Identify which cell holds the provided text, then report its (X, Y) central coordinate. 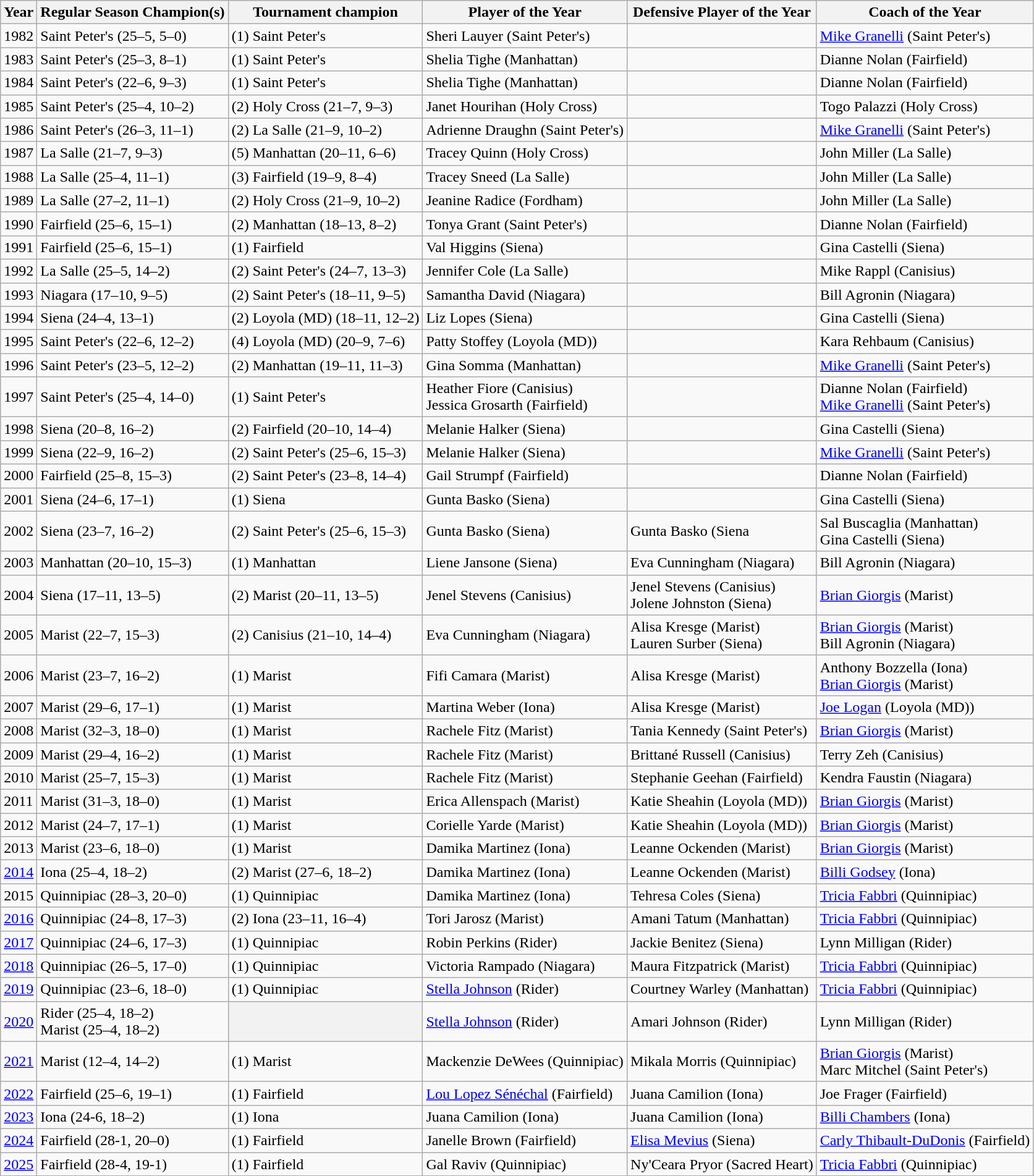
1987 (19, 153)
2009 (19, 755)
2017 (19, 942)
Brittané Russell (Canisius) (722, 755)
Marist (25–7, 15–3) (132, 778)
2011 (19, 802)
Siena (24–6, 17–1) (132, 499)
Jackie Benitez (Siena) (722, 942)
Marist (32–3, 18–0) (132, 730)
Siena (23–7, 16–2) (132, 531)
Marist (29–6, 17–1) (132, 707)
Brian Giorgis (Marist) Marc Mitchel (Saint Peter's) (925, 1062)
Marist (12–4, 14–2) (132, 1062)
Quinnipiac (24–6, 17–3) (132, 942)
(5) Manhattan (20–11, 6–6) (325, 153)
(2) Marist (27–6, 18–2) (325, 872)
La Salle (27–2, 11–1) (132, 200)
2007 (19, 707)
Mike Rappl (Canisius) (925, 271)
Heather Fiore (Canisius)Jessica Grosarth (Fairfield) (525, 397)
Saint Peter's (23–5, 12–2) (132, 365)
Fifi Camara (Marist) (525, 675)
2014 (19, 872)
2025 (19, 1164)
Saint Peter's (25–5, 5–0) (132, 36)
Year (19, 12)
Quinnipiac (23–6, 18–0) (132, 989)
(2) La Salle (21–9, 10–2) (325, 130)
Courtney Warley (Manhattan) (722, 989)
Tehresa Coles (Siena) (722, 895)
Niagara (17–10, 9–5) (132, 295)
Saint Peter's (25–4, 14–0) (132, 397)
2022 (19, 1093)
1985 (19, 106)
1988 (19, 177)
Saint Peter's (22–6, 9–3) (132, 83)
Janelle Brown (Fairfield) (525, 1140)
Billi Godsey (Iona) (925, 872)
1998 (19, 429)
1995 (19, 342)
2000 (19, 476)
1992 (19, 271)
Kendra Faustin (Niagara) (925, 778)
Coach of the Year (925, 12)
Carly Thibault-DuDonis (Fairfield) (925, 1140)
Victoria Rampado (Niagara) (525, 966)
2005 (19, 635)
2008 (19, 730)
1997 (19, 397)
Tournament champion (325, 12)
Siena (22–9, 16–2) (132, 452)
Amani Tatum (Manhattan) (722, 919)
2016 (19, 919)
Billi Chambers (Iona) (925, 1117)
2012 (19, 825)
(2) Manhattan (18–13, 8–2) (325, 224)
Saint Peter's (26–3, 11–1) (132, 130)
2001 (19, 499)
1991 (19, 247)
Amari Johnson (Rider) (722, 1021)
Dianne Nolan (Fairfield)Mike Granelli (Saint Peter's) (925, 397)
1994 (19, 318)
Marist (23–6, 18–0) (132, 848)
(2) Saint Peter's (23–8, 14–4) (325, 476)
Adrienne Draughn (Saint Peter's) (525, 130)
(2) Manhattan (19–11, 11–3) (325, 365)
La Salle (21–7, 9–3) (132, 153)
2002 (19, 531)
(2) Saint Peter's (18–11, 9–5) (325, 295)
2019 (19, 989)
Jeanine Radice (Fordham) (525, 200)
2018 (19, 966)
Jenel Stevens (Canisius)Jolene Johnston (Siena) (722, 594)
(2) Iona (23–11, 16–4) (325, 919)
Val Higgins (Siena) (525, 247)
Joe Logan (Loyola (MD)) (925, 707)
1989 (19, 200)
1999 (19, 452)
Siena (17–11, 13–5) (132, 594)
1982 (19, 36)
Joe Frager (Fairfield) (925, 1093)
(2) Holy Cross (21–9, 10–2) (325, 200)
(2) Canisius (21–10, 14–4) (325, 635)
1983 (19, 59)
(1) Iona (325, 1117)
Defensive Player of the Year (722, 12)
La Salle (25–4, 11–1) (132, 177)
Fairfield (25–6, 19–1) (132, 1093)
Manhattan (20–10, 15–3) (132, 563)
Ny'Ceara Pryor (Sacred Heart) (722, 1164)
Marist (31–3, 18–0) (132, 802)
2023 (19, 1117)
Corielle Yarde (Marist) (525, 825)
Brian Giorgis (Marist)Bill Agronin (Niagara) (925, 635)
2006 (19, 675)
Gal Raviv (Quinnipiac) (525, 1164)
(2) Holy Cross (21–7, 9–3) (325, 106)
Saint Peter's (25–4, 10–2) (132, 106)
Sheri Lauyer (Saint Peter's) (525, 36)
1990 (19, 224)
Janet Hourihan (Holy Cross) (525, 106)
Jennifer Cole (La Salle) (525, 271)
Liz Lopes (Siena) (525, 318)
2021 (19, 1062)
Sal Buscaglia (Manhattan)Gina Castelli (Siena) (925, 531)
2015 (19, 895)
Iona (24-6, 18–2) (132, 1117)
2024 (19, 1140)
(1) Siena (325, 499)
Tania Kennedy (Saint Peter's) (722, 730)
Marist (29–4, 16–2) (132, 755)
1996 (19, 365)
Robin Perkins (Rider) (525, 942)
(1) Manhattan (325, 563)
Terry Zeh (Canisius) (925, 755)
Quinnipiac (26–5, 17–0) (132, 966)
(4) Loyola (MD) (20–9, 7–6) (325, 342)
2010 (19, 778)
Samantha David (Niagara) (525, 295)
Lou Lopez Sénéchal (Fairfield) (525, 1093)
Tori Jarosz (Marist) (525, 919)
(2) Fairfield (20–10, 14–4) (325, 429)
Mackenzie DeWees (Quinnipiac) (525, 1062)
Tracey Sneed (La Salle) (525, 177)
Gunta Basko (Siena (722, 531)
La Salle (25–5, 14–2) (132, 271)
Quinnipiac (28–3, 20–0) (132, 895)
Maura Fitzpatrick (Marist) (722, 966)
Alisa Kresge (Marist)Lauren Surber (Siena) (722, 635)
Tonya Grant (Saint Peter's) (525, 224)
Martina Weber (Iona) (525, 707)
(2) Saint Peter's (24–7, 13–3) (325, 271)
Marist (24–7, 17–1) (132, 825)
Kara Rehbaum (Canisius) (925, 342)
Saint Peter's (22–6, 12–2) (132, 342)
Mikala Morris (Quinnipiac) (722, 1062)
Stephanie Geehan (Fairfield) (722, 778)
Siena (24–4, 13–1) (132, 318)
Fairfield (28-4, 19-1) (132, 1164)
Player of the Year (525, 12)
Fairfield (28-1, 20–0) (132, 1140)
1993 (19, 295)
Patty Stoffey (Loyola (MD)) (525, 342)
Erica Allenspach (Marist) (525, 802)
Rider (25–4, 18–2) Marist (25–4, 18–2) (132, 1021)
Anthony Bozzella (Iona)Brian Giorgis (Marist) (925, 675)
Quinnipiac (24–8, 17–3) (132, 919)
2013 (19, 848)
1986 (19, 130)
Liene Jansone (Siena) (525, 563)
Elisa Mevius (Siena) (722, 1140)
Fairfield (25–8, 15–3) (132, 476)
2003 (19, 563)
Iona (25–4, 18–2) (132, 872)
Gail Strumpf (Fairfield) (525, 476)
Marist (22–7, 15–3) (132, 635)
2020 (19, 1021)
Regular Season Champion(s) (132, 12)
Siena (20–8, 16–2) (132, 429)
1984 (19, 83)
2004 (19, 594)
Tracey Quinn (Holy Cross) (525, 153)
Marist (23–7, 16–2) (132, 675)
(3) Fairfield (19–9, 8–4) (325, 177)
Jenel Stevens (Canisius) (525, 594)
Togo Palazzi (Holy Cross) (925, 106)
(2) Marist (20–11, 13–5) (325, 594)
(2) Loyola (MD) (18–11, 12–2) (325, 318)
Saint Peter's (25–3, 8–1) (132, 59)
Gina Somma (Manhattan) (525, 365)
